Detect which cell encompasses the target text, then output its [x, y] center coordinate. 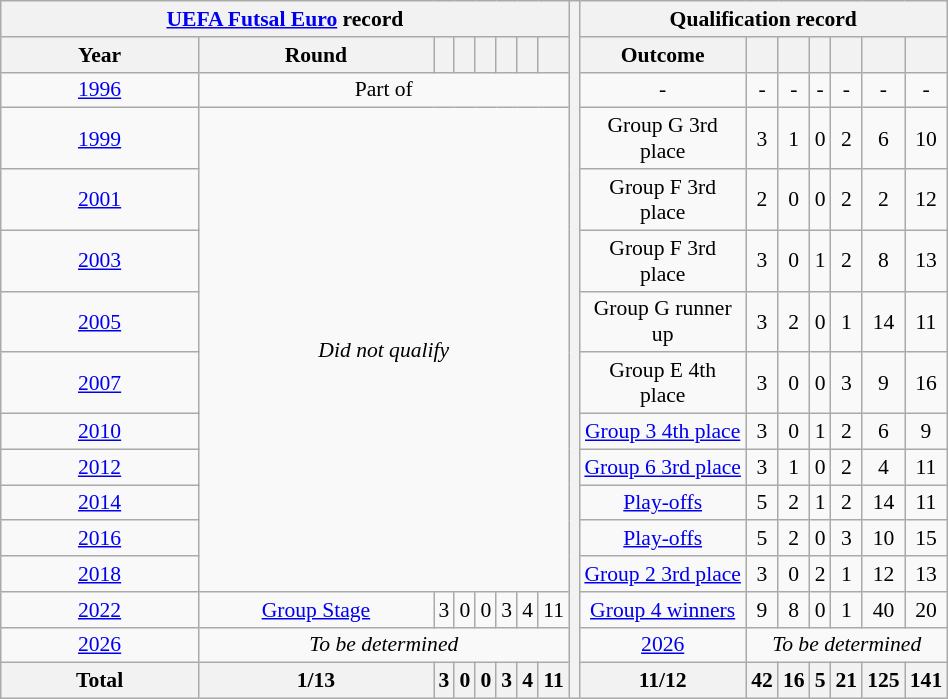
1/13 [316, 681]
141 [926, 681]
Group 4 winners [662, 610]
Round [316, 55]
20 [926, 610]
Group E 4th place [662, 384]
42 [762, 681]
21 [847, 681]
Group 2 3rd place [662, 574]
Did not qualify [384, 350]
Qualification record [763, 19]
2014 [100, 503]
15 [926, 539]
UEFA Futsal Euro record [285, 19]
Group G runner up [662, 322]
2022 [100, 610]
2005 [100, 322]
2007 [100, 384]
Part of [384, 90]
40 [884, 610]
2018 [100, 574]
Year [100, 55]
Total [100, 681]
2012 [100, 467]
Group 3 4th place [662, 432]
Group 6 3rd place [662, 467]
125 [884, 681]
2003 [100, 260]
1999 [100, 138]
Outcome [662, 55]
1996 [100, 90]
11/12 [662, 681]
Group Stage [316, 610]
Group G 3rd place [662, 138]
2016 [100, 539]
2001 [100, 200]
2010 [100, 432]
